Return [X, Y] of the center of cell containing provided text 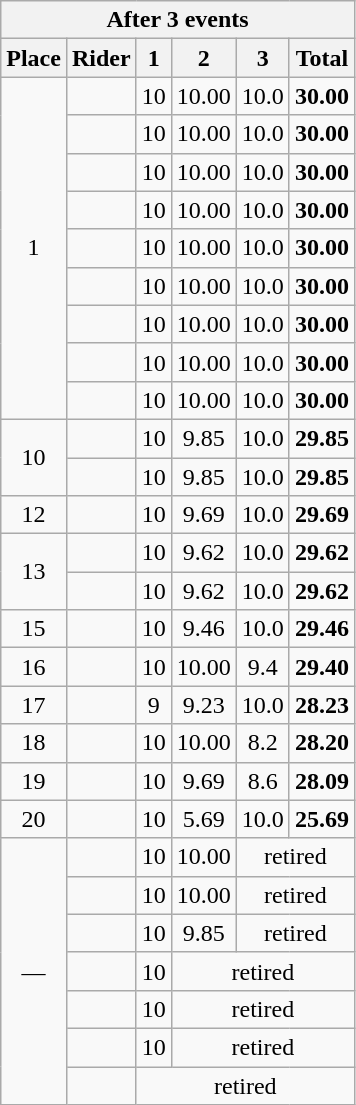
9.23 [204, 705]
5.69 [204, 819]
8.6 [262, 781]
3 [262, 58]
18 [34, 743]
9.4 [262, 667]
2 [204, 58]
29.46 [322, 629]
28.20 [322, 743]
20 [34, 819]
19 [34, 781]
8.2 [262, 743]
Total [322, 58]
Rider [101, 58]
Place [34, 58]
28.09 [322, 781]
9 [154, 705]
17 [34, 705]
28.23 [322, 705]
29.40 [322, 667]
25.69 [322, 819]
29.69 [322, 515]
After 3 events [178, 20]
15 [34, 629]
16 [34, 667]
12 [34, 515]
9.46 [204, 629]
13 [34, 572]
— [34, 971]
